Extract the [x, y] coordinate from the center of the cell holding the provided text.  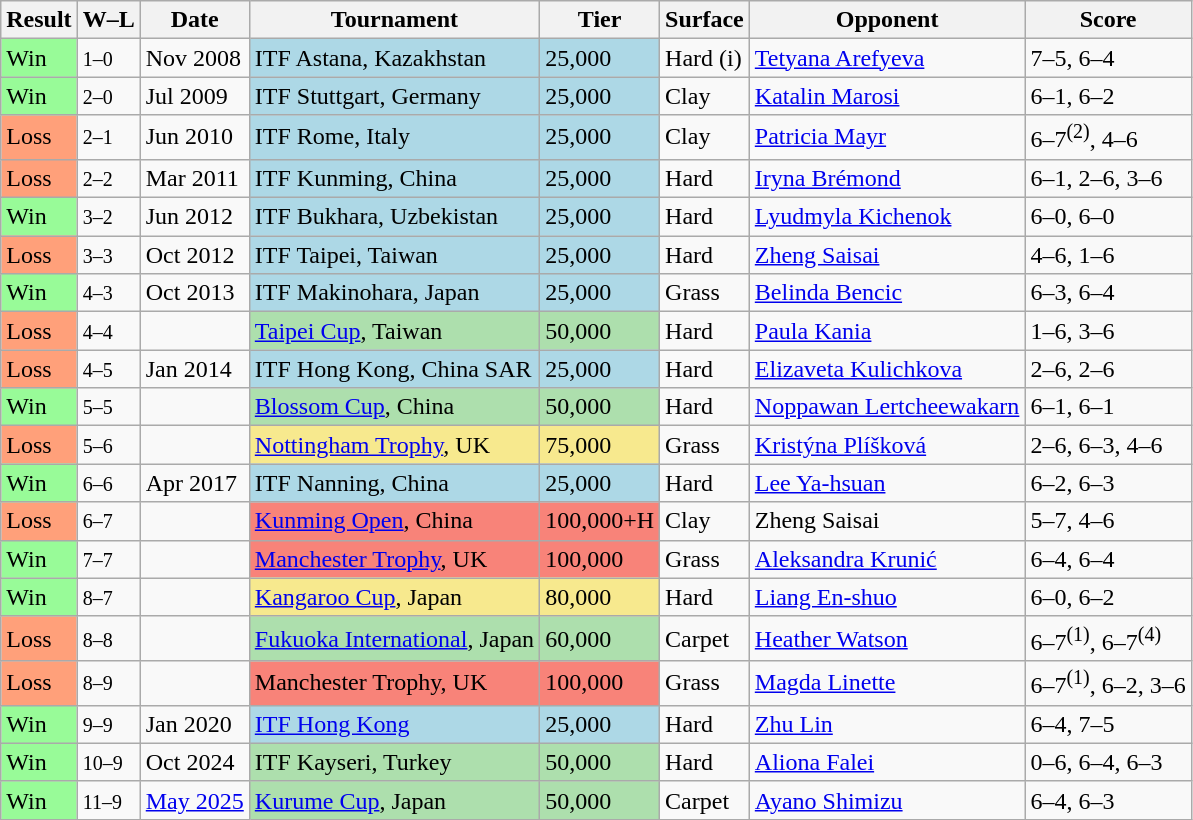
10–9 [108, 762]
4–3 [108, 293]
Blossom Cup, China [394, 407]
Date [194, 20]
2–2 [108, 178]
4–6, 1–6 [1108, 255]
Jan 2014 [194, 369]
1–6, 3–6 [1108, 331]
8–7 [108, 597]
ITF Bukhara, Uzbekistan [394, 217]
ITF Kayseri, Turkey [394, 762]
6–7(1), 6–2, 3–6 [1108, 684]
ITF Astana, Kazakhstan [394, 58]
ITF Hong Kong, China SAR [394, 369]
6–6 [108, 483]
Oct 2013 [194, 293]
7–7 [108, 559]
7–5, 6–4 [1108, 58]
4–5 [108, 369]
ITF Hong Kong [394, 724]
6–7(2), 4–6 [1108, 138]
5–5 [108, 407]
Ayano Shimizu [887, 800]
6–0, 6–0 [1108, 217]
Jan 2020 [194, 724]
Zhu Lin [887, 724]
6–4, 6–4 [1108, 559]
2–6, 2–6 [1108, 369]
80,000 [600, 597]
ITF Stuttgart, Germany [394, 96]
4–4 [108, 331]
Oct 2024 [194, 762]
6–1, 6–2 [1108, 96]
Katalin Marosi [887, 96]
Lyudmyla Kichenok [887, 217]
2–1 [108, 138]
75,000 [600, 445]
Kristýna Plíšková [887, 445]
Surface [705, 20]
Hard (i) [705, 58]
2–6, 6–3, 4–6 [1108, 445]
W–L [108, 20]
ITF Nanning, China [394, 483]
5–7, 4–6 [1108, 521]
Result [39, 20]
0–6, 6–4, 6–3 [1108, 762]
3–3 [108, 255]
Apr 2017 [194, 483]
6–1, 6–1 [1108, 407]
6–3, 6–4 [1108, 293]
Nov 2008 [194, 58]
Paula Kania [887, 331]
Kunming Open, China [394, 521]
Tetyana Arefyeva [887, 58]
ITF Rome, Italy [394, 138]
9–9 [108, 724]
ITF Makinohara, Japan [394, 293]
2–0 [108, 96]
Kurume Cup, Japan [394, 800]
Jun 2012 [194, 217]
Tournament [394, 20]
Tier [600, 20]
ITF Taipei, Taiwan [394, 255]
8–8 [108, 638]
Kangaroo Cup, Japan [394, 597]
Nottingham Trophy, UK [394, 445]
Opponent [887, 20]
Jul 2009 [194, 96]
ITF Kunming, China [394, 178]
May 2025 [194, 800]
Liang En-shuo [887, 597]
100,000+H [600, 521]
Aleksandra Krunić [887, 559]
Iryna Brémond [887, 178]
Noppawan Lertcheewakarn [887, 407]
Taipei Cup, Taiwan [394, 331]
8–9 [108, 684]
Elizaveta Kulichkova [887, 369]
3–2 [108, 217]
60,000 [600, 638]
Patricia Mayr [887, 138]
6–0, 6–2 [1108, 597]
Mar 2011 [194, 178]
11–9 [108, 800]
1–0 [108, 58]
6–7(1), 6–7(4) [1108, 638]
Belinda Bencic [887, 293]
6–4, 7–5 [1108, 724]
6–4, 6–3 [1108, 800]
Heather Watson [887, 638]
6–7 [108, 521]
Fukuoka International, Japan [394, 638]
Aliona Falei [887, 762]
6–1, 2–6, 3–6 [1108, 178]
Magda Linette [887, 684]
Oct 2012 [194, 255]
6–2, 6–3 [1108, 483]
Score [1108, 20]
Jun 2010 [194, 138]
5–6 [108, 445]
Lee Ya-hsuan [887, 483]
